Return (X, Y) of the center of cell containing provided text 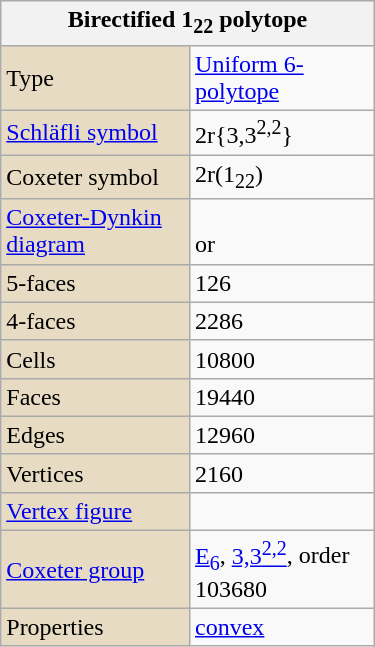
Type (96, 78)
126 (282, 283)
Cells (96, 359)
Uniform 6-polytope (282, 78)
19440 (282, 397)
5-faces (96, 283)
2160 (282, 473)
12960 (282, 435)
2286 (282, 321)
Edges (96, 435)
2r(122) (282, 177)
Properties (96, 627)
10800 (282, 359)
4-faces (96, 321)
Schläfli symbol (96, 132)
Coxeter-Dynkin diagram (96, 232)
Faces (96, 397)
Coxeter group (96, 570)
or (282, 232)
Vertex figure (96, 511)
convex (282, 627)
Birectified 122 polytope (188, 23)
Vertices (96, 473)
2r{3,32,2} (282, 132)
E6, 3,32,2, order 103680 (282, 570)
Coxeter symbol (96, 177)
